Pinpoint the cell where the given text exists, returning its (X, Y) midpoint coordinate. 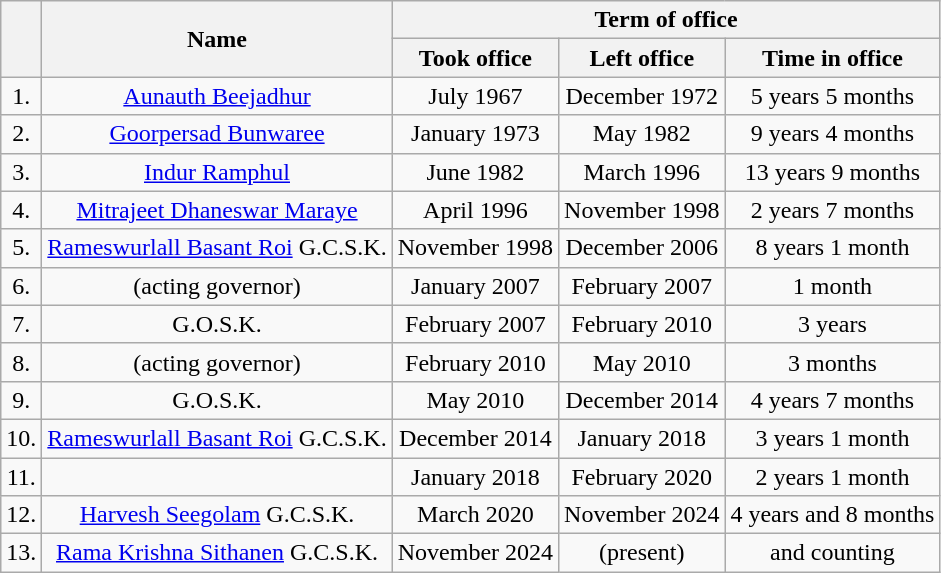
Indur Ramphul (217, 172)
12. (22, 515)
13 years 9 months (832, 172)
3 years (832, 324)
May 1982 (642, 134)
March 2020 (475, 515)
2 years 1 month (832, 477)
February 2020 (642, 477)
3 months (832, 362)
1. (22, 96)
March 1996 (642, 172)
(present) (642, 553)
9. (22, 400)
and counting (832, 553)
1 month (832, 286)
8 years 1 month (832, 248)
10. (22, 438)
Name (217, 39)
2 years 7 months (832, 210)
4. (22, 210)
Aunauth Beejadhur (217, 96)
April 1996 (475, 210)
6. (22, 286)
Left office (642, 58)
Harvesh Seegolam G.C.S.K. (217, 515)
3 years 1 month (832, 438)
January 1973 (475, 134)
December 1972 (642, 96)
June 1982 (475, 172)
Term of office (666, 20)
December 2006 (642, 248)
5 years 5 months (832, 96)
8. (22, 362)
Rama Krishna Sithanen G.C.S.K. (217, 553)
13. (22, 553)
4 years and 8 months (832, 515)
7. (22, 324)
Goorpersad Bunwaree (217, 134)
Took office (475, 58)
3. (22, 172)
Mitrajeet Dhaneswar Maraye (217, 210)
Time in office (832, 58)
2. (22, 134)
July 1967 (475, 96)
9 years 4 months (832, 134)
5. (22, 248)
January 2007 (475, 286)
11. (22, 477)
4 years 7 months (832, 400)
